From the cell containing the given text, extract its center point as (X, Y) coordinate. 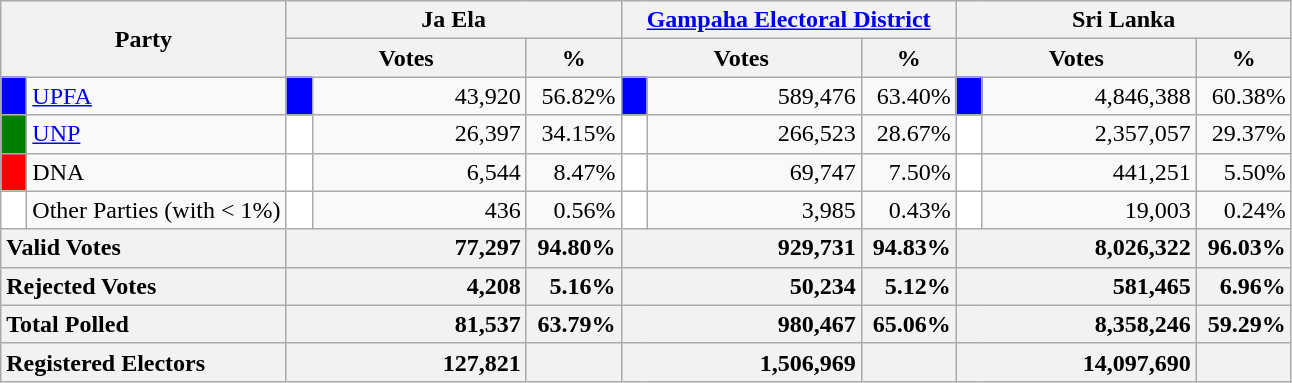
34.15% (574, 134)
29.37% (1244, 134)
UPFA (156, 96)
94.80% (574, 248)
7.50% (908, 172)
59.29% (1244, 324)
56.82% (574, 96)
0.43% (908, 210)
Other Parties (with < 1%) (156, 210)
929,731 (741, 248)
6,544 (419, 172)
127,821 (406, 362)
26,397 (419, 134)
8.47% (574, 172)
UNP (156, 134)
Registered Electors (144, 362)
60.38% (1244, 96)
589,476 (754, 96)
3,985 (754, 210)
28.67% (908, 134)
5.12% (908, 286)
4,208 (406, 286)
266,523 (754, 134)
14,097,690 (1076, 362)
581,465 (1076, 286)
Sri Lanka (1124, 20)
69,747 (754, 172)
8,026,322 (1076, 248)
63.79% (574, 324)
Ja Ela (454, 20)
441,251 (1089, 172)
81,537 (406, 324)
436 (419, 210)
94.83% (908, 248)
Total Polled (144, 324)
50,234 (741, 286)
0.24% (1244, 210)
Rejected Votes (144, 286)
4,846,388 (1089, 96)
5.50% (1244, 172)
96.03% (1244, 248)
77,297 (406, 248)
Gampaha Electoral District (788, 20)
19,003 (1089, 210)
43,920 (419, 96)
2,357,057 (1089, 134)
5.16% (574, 286)
8,358,246 (1076, 324)
Party (144, 39)
980,467 (741, 324)
DNA (156, 172)
1,506,969 (741, 362)
63.40% (908, 96)
Valid Votes (144, 248)
6.96% (1244, 286)
0.56% (574, 210)
65.06% (908, 324)
